Find where the given text appears and provide that cell's center as [X, Y] coordinate. 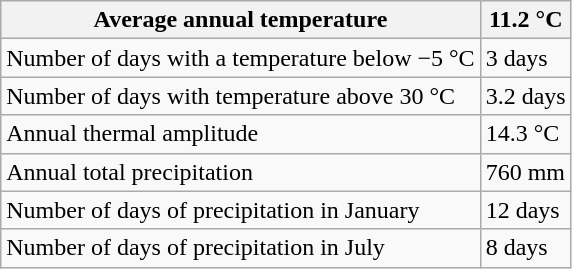
Annual thermal amplitude [240, 134]
Number of days with temperature above 30 °C [240, 96]
Average annual temperature [240, 20]
11.2 °C [526, 20]
3.2 days [526, 96]
Number of days of precipitation in July [240, 248]
Number of days of precipitation in January [240, 210]
14.3 °C [526, 134]
Number of days with a temperature below −5 °C [240, 58]
Annual total precipitation [240, 172]
760 mm [526, 172]
8 days [526, 248]
3 days [526, 58]
12 days [526, 210]
